Locate the cell with the specified text and output its [x, y] center coordinate. 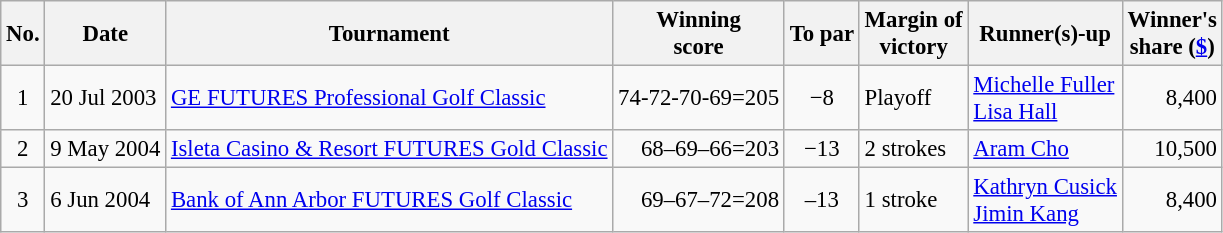
–13 [822, 200]
−13 [822, 149]
1 stroke [914, 200]
1 [23, 98]
2 strokes [914, 149]
Playoff [914, 98]
Tournament [390, 34]
10,500 [1172, 149]
No. [23, 34]
−8 [822, 98]
To par [822, 34]
2 [23, 149]
GE FUTURES Professional Golf Classic [390, 98]
Runner(s)-up [1045, 34]
Winningscore [699, 34]
Bank of Ann Arbor FUTURES Golf Classic [390, 200]
Winner'sshare ($) [1172, 34]
Isleta Casino & Resort FUTURES Gold Classic [390, 149]
Margin ofvictory [914, 34]
68–69–66=203 [699, 149]
Date [106, 34]
20 Jul 2003 [106, 98]
69–67–72=208 [699, 200]
3 [23, 200]
Kathryn Cusick Jimin Kang [1045, 200]
9 May 2004 [106, 149]
6 Jun 2004 [106, 200]
Aram Cho [1045, 149]
74-72-70-69=205 [699, 98]
Michelle Fuller Lisa Hall [1045, 98]
